Return the [X, Y] coordinate for the center point of the cell that contains the specified text.  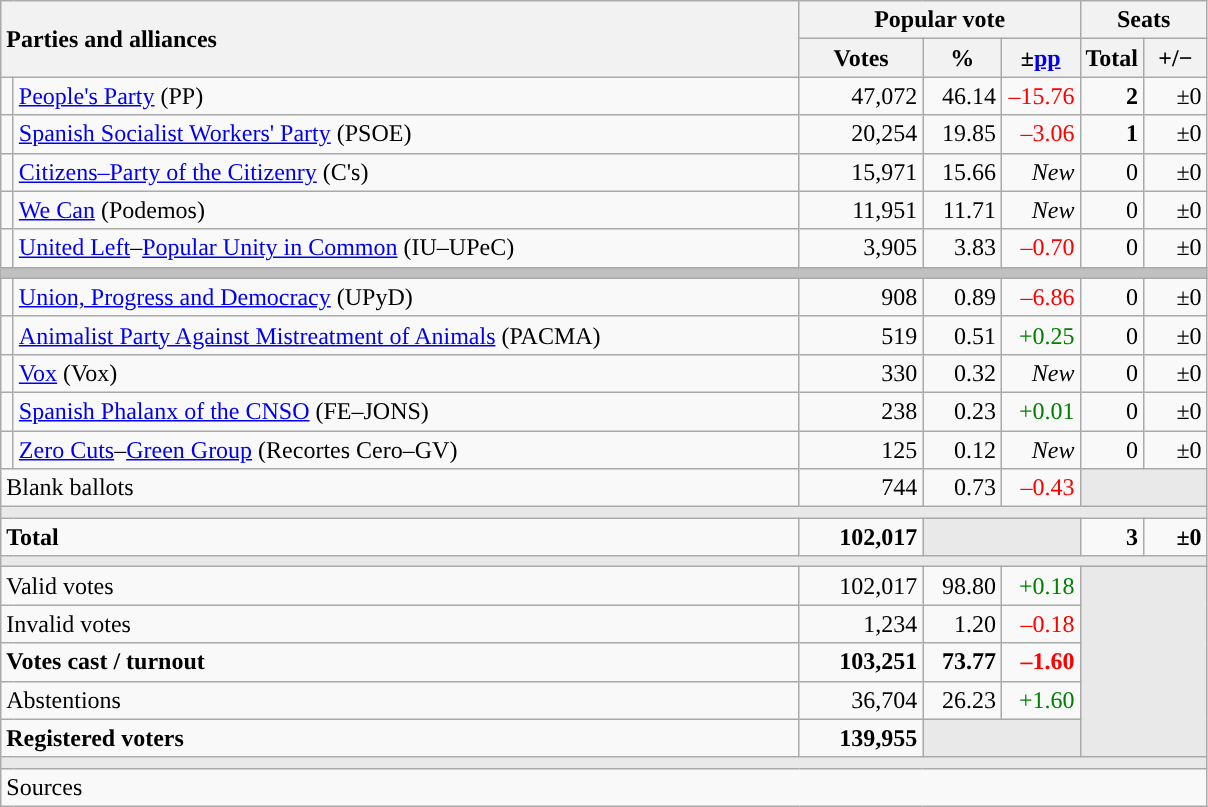
Blank ballots [400, 488]
0.23 [962, 411]
0.73 [962, 488]
1.20 [962, 624]
1 [1112, 134]
+1.60 [1040, 700]
15,971 [861, 172]
0.89 [962, 297]
% [962, 58]
103,251 [861, 662]
People's Party (PP) [406, 96]
47,072 [861, 96]
330 [861, 373]
Animalist Party Against Mistreatment of Animals (PACMA) [406, 335]
–15.76 [1040, 96]
3.83 [962, 248]
Zero Cuts–Green Group (Recortes Cero–GV) [406, 449]
Citizens–Party of the Citizenry (C's) [406, 172]
–1.60 [1040, 662]
0.51 [962, 335]
Seats [1144, 20]
36,704 [861, 700]
11.71 [962, 210]
Votes [861, 58]
Votes cast / turnout [400, 662]
Parties and alliances [400, 39]
1,234 [861, 624]
Invalid votes [400, 624]
19.85 [962, 134]
–0.43 [1040, 488]
–0.70 [1040, 248]
Valid votes [400, 586]
139,955 [861, 738]
+0.01 [1040, 411]
3,905 [861, 248]
–3.06 [1040, 134]
United Left–Popular Unity in Common (IU–UPeC) [406, 248]
Vox (Vox) [406, 373]
Spanish Phalanx of the CNSO (FE–JONS) [406, 411]
+0.25 [1040, 335]
11,951 [861, 210]
73.77 [962, 662]
Abstentions [400, 700]
0.32 [962, 373]
3 [1112, 537]
–0.18 [1040, 624]
98.80 [962, 586]
20,254 [861, 134]
744 [861, 488]
Union, Progress and Democracy (UPyD) [406, 297]
519 [861, 335]
Sources [604, 787]
We Can (Podemos) [406, 210]
Spanish Socialist Workers' Party (PSOE) [406, 134]
26.23 [962, 700]
2 [1112, 96]
–6.86 [1040, 297]
±pp [1040, 58]
Registered voters [400, 738]
908 [861, 297]
Popular vote [940, 20]
+0.18 [1040, 586]
+/− [1176, 58]
125 [861, 449]
15.66 [962, 172]
0.12 [962, 449]
238 [861, 411]
46.14 [962, 96]
